From the cell containing the given text, extract its center point as [x, y] coordinate. 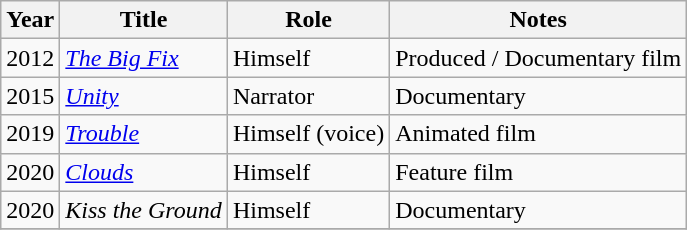
The Big Fix [144, 58]
Animated film [538, 134]
2019 [30, 134]
Kiss the Ground [144, 210]
Feature film [538, 172]
Clouds [144, 172]
Himself (voice) [308, 134]
Narrator [308, 96]
Title [144, 20]
Year [30, 20]
Trouble [144, 134]
2012 [30, 58]
Role [308, 20]
Unity [144, 96]
Produced / Documentary film [538, 58]
2015 [30, 96]
Notes [538, 20]
